Output the (X, Y) coordinate of the center of the cell containing the given text.  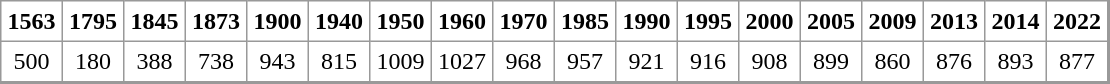
1970 (524, 21)
2014 (1016, 21)
1995 (708, 21)
877 (1077, 62)
1940 (339, 21)
738 (216, 62)
1990 (647, 21)
2005 (831, 21)
908 (770, 62)
2000 (770, 21)
1873 (216, 21)
180 (93, 62)
860 (893, 62)
1960 (462, 21)
1009 (401, 62)
943 (278, 62)
1985 (585, 21)
1563 (32, 21)
899 (831, 62)
957 (585, 62)
1027 (462, 62)
815 (339, 62)
1795 (93, 21)
2013 (954, 21)
876 (954, 62)
1950 (401, 21)
893 (1016, 62)
2022 (1077, 21)
1845 (155, 21)
968 (524, 62)
500 (32, 62)
1900 (278, 21)
921 (647, 62)
2009 (893, 21)
388 (155, 62)
916 (708, 62)
